Search for the cell housing the specified text and yield its (X, Y) center coordinate. 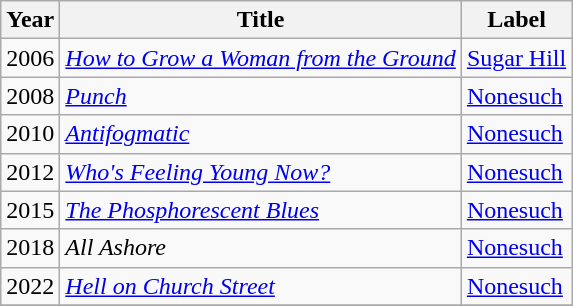
The Phosphorescent Blues (261, 210)
All Ashore (261, 248)
Antifogmatic (261, 134)
How to Grow a Woman from the Ground (261, 58)
Title (261, 20)
Year (30, 20)
Punch (261, 96)
2022 (30, 286)
2010 (30, 134)
Hell on Church Street (261, 286)
Who's Feeling Young Now? (261, 172)
2018 (30, 248)
2006 (30, 58)
Sugar Hill (516, 58)
2012 (30, 172)
Label (516, 20)
2008 (30, 96)
2015 (30, 210)
